Scan for the cell matching the given text and deliver its (x, y) coordinate at center. 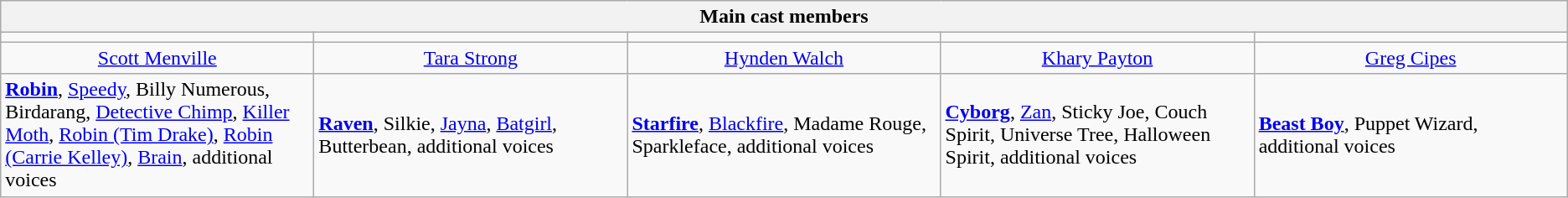
Khary Payton (1097, 58)
Raven, Silkie, Jayna, Batgirl, Butterbean, additional voices (471, 135)
Cyborg, Zan, Sticky Joe, Couch Spirit, Universe Tree, Halloween Spirit, additional voices (1097, 135)
Starfire, Blackfire, Madame Rouge, Sparkleface, additional voices (784, 135)
Robin, Speedy, Billy Numerous, Birdarang, Detective Chimp, Killer Moth, Robin (Tim Drake), Robin (Carrie Kelley), Brain, additional voices (157, 135)
Tara Strong (471, 58)
Hynden Walch (784, 58)
Greg Cipes (1411, 58)
Beast Boy, Puppet Wizard, additional voices (1411, 135)
Main cast members (784, 17)
Scott Menville (157, 58)
